Search for the cell housing the specified text and yield its [x, y] center coordinate. 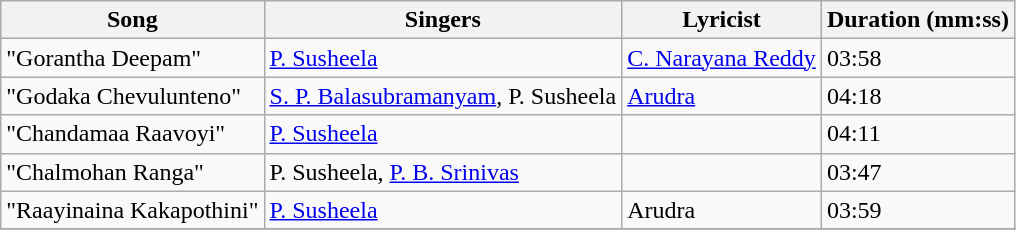
Duration (mm:ss) [918, 20]
"Chandamaa Raavoyi" [132, 134]
"Chalmohan Ranga" [132, 172]
Song [132, 20]
03:58 [918, 58]
03:59 [918, 210]
P. Susheela, P. B. Srinivas [443, 172]
Lyricist [722, 20]
04:11 [918, 134]
C. Narayana Reddy [722, 58]
"Godaka Chevulunteno" [132, 96]
"Gorantha Deepam" [132, 58]
"Raayinaina Kakapothini" [132, 210]
Singers [443, 20]
04:18 [918, 96]
S. P. Balasubramanyam, P. Susheela [443, 96]
03:47 [918, 172]
